Extract the (X, Y) coordinate from the center of the cell holding the provided text.  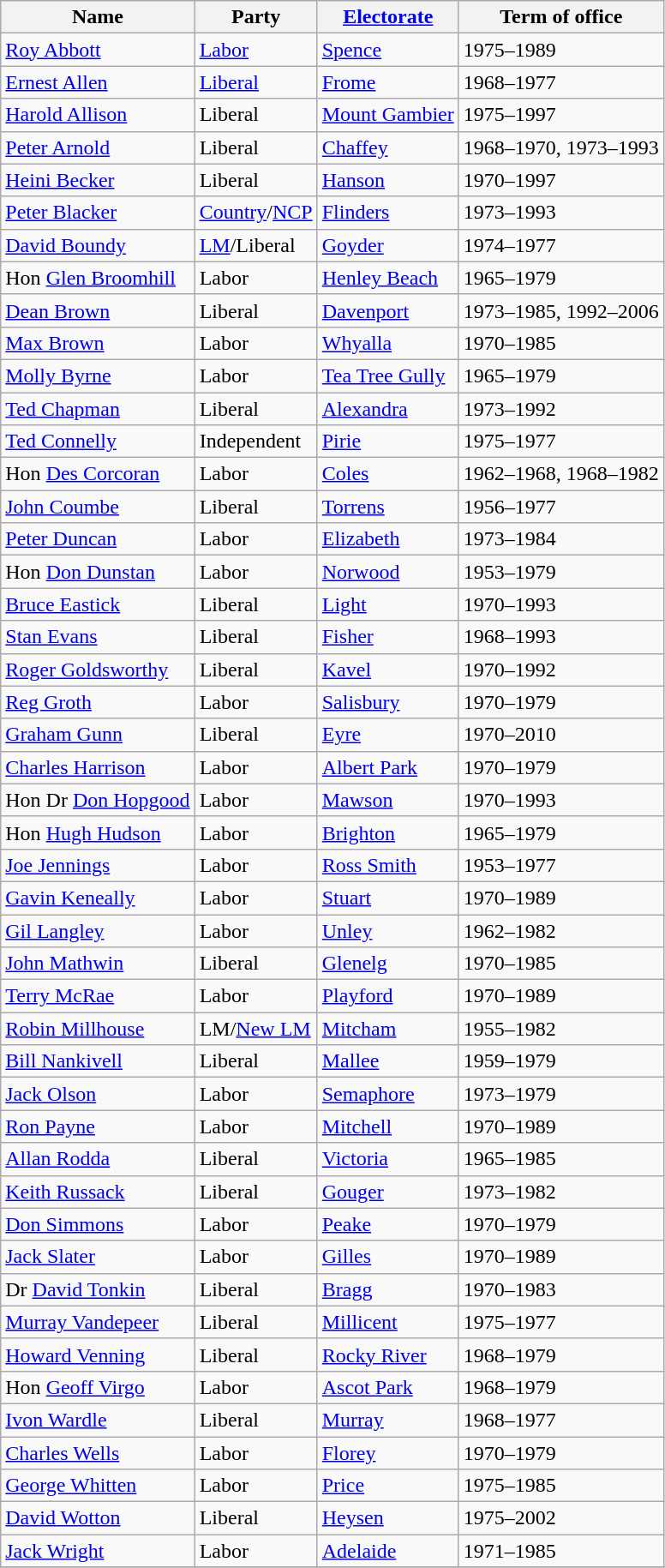
Stuart (387, 898)
Tea Tree Gully (387, 375)
Robin Millhouse (98, 1029)
Country/NCP (255, 213)
Dr David Tonkin (98, 1289)
Charles Wells (98, 1453)
Ross Smith (387, 865)
1973–1992 (560, 409)
Adelaide (387, 1551)
Jack Wright (98, 1551)
Pirie (387, 442)
Hon Geoff Virgo (98, 1387)
1974–1977 (560, 245)
Molly Byrne (98, 375)
Victoria (387, 1159)
Graham Gunn (98, 735)
Hon Hugh Hudson (98, 832)
Peter Duncan (98, 539)
Bruce Eastick (98, 604)
John Coumbe (98, 507)
Salisbury (387, 702)
Jack Olson (98, 1094)
1975–1985 (560, 1486)
Murray Vandepeer (98, 1322)
Henley Beach (387, 278)
Elizabeth (387, 539)
Terry McRae (98, 996)
David Boundy (98, 245)
Whyalla (387, 343)
Independent (255, 442)
Mount Gambier (387, 115)
1975–1989 (560, 50)
Ernest Allen (98, 82)
Mitchell (387, 1126)
Charles Harrison (98, 767)
1973–1993 (560, 213)
Fisher (387, 637)
Peter Blacker (98, 213)
1968–1993 (560, 637)
Hon Don Dunstan (98, 572)
Harold Allison (98, 115)
1955–1982 (560, 1029)
Semaphore (387, 1094)
Ted Chapman (98, 409)
Glenelg (387, 964)
Eyre (387, 735)
Hon Glen Broomhill (98, 278)
1975–1997 (560, 115)
Rocky River (387, 1355)
Florey (387, 1453)
Frome (387, 82)
1962–1968, 1968–1982 (560, 474)
1973–1979 (560, 1094)
1971–1985 (560, 1551)
Mawson (387, 800)
Bill Nankivell (98, 1061)
Gavin Keneally (98, 898)
George Whitten (98, 1486)
Heini Becker (98, 180)
Max Brown (98, 343)
Price (387, 1486)
Brighton (387, 832)
Playford (387, 996)
Heysen (387, 1518)
1970–2010 (560, 735)
1956–1977 (560, 507)
Ron Payne (98, 1126)
Hon Dr Don Hopgood (98, 800)
David Wotton (98, 1518)
Davenport (387, 310)
Keith Russack (98, 1192)
Joe Jennings (98, 865)
1970–1983 (560, 1289)
Don Simmons (98, 1224)
Coles (387, 474)
LM/Liberal (255, 245)
Peter Arnold (98, 147)
Alexandra (387, 409)
Roy Abbott (98, 50)
Ivon Wardle (98, 1420)
Chaffey (387, 147)
Roger Goldsworthy (98, 670)
Flinders (387, 213)
1962–1982 (560, 930)
1973–1982 (560, 1192)
Torrens (387, 507)
Reg Groth (98, 702)
1973–1985, 1992–2006 (560, 310)
Hon Des Corcoran (98, 474)
Name (98, 17)
Norwood (387, 572)
Murray (387, 1420)
Gil Langley (98, 930)
1973–1984 (560, 539)
1953–1979 (560, 572)
Peake (387, 1224)
Howard Venning (98, 1355)
1975–2002 (560, 1518)
Gilles (387, 1257)
Term of office (560, 17)
Ascot Park (387, 1387)
1965–1985 (560, 1159)
LM/New LM (255, 1029)
Albert Park (387, 767)
Light (387, 604)
John Mathwin (98, 964)
Mitcham (387, 1029)
Dean Brown (98, 310)
Party (255, 17)
Electorate (387, 17)
Jack Slater (98, 1257)
Hanson (387, 180)
Spence (387, 50)
Stan Evans (98, 637)
1959–1979 (560, 1061)
Mallee (387, 1061)
Millicent (387, 1322)
Gouger (387, 1192)
Allan Rodda (98, 1159)
Kavel (387, 670)
1970–1992 (560, 670)
1970–1997 (560, 180)
1953–1977 (560, 865)
1968–1970, 1973–1993 (560, 147)
Goyder (387, 245)
Ted Connelly (98, 442)
Unley (387, 930)
Bragg (387, 1289)
